Locate the cell with the specified text and output its [X, Y] center coordinate. 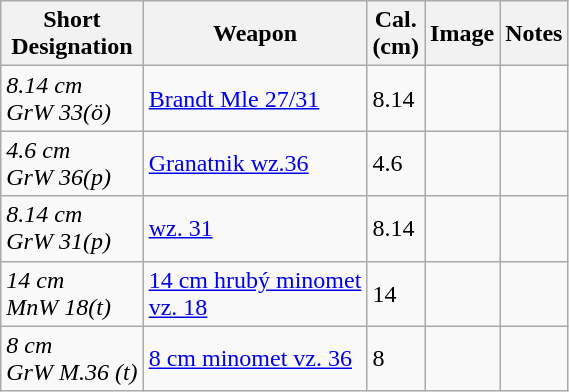
Weapon [255, 34]
Cal.(cm) [396, 34]
8 cmGrW M.36 (t) [72, 358]
14 cm hrubý minometvz. 18 [255, 294]
ShortDesignation [72, 34]
14 [396, 294]
8 cm minomet vz. 36 [255, 358]
14 cmMnW 18(t) [72, 294]
Granatnik wz.36 [255, 164]
4.6 cmGrW 36(p) [72, 164]
8.14 cmGrW 31(p) [72, 228]
8 [396, 358]
Brandt Mle 27/31 [255, 98]
wz. 31 [255, 228]
Image [462, 34]
4.6 [396, 164]
8.14 cmGrW 33(ö) [72, 98]
Notes [534, 34]
